Output the (X, Y) coordinate of the center of the cell containing the given text.  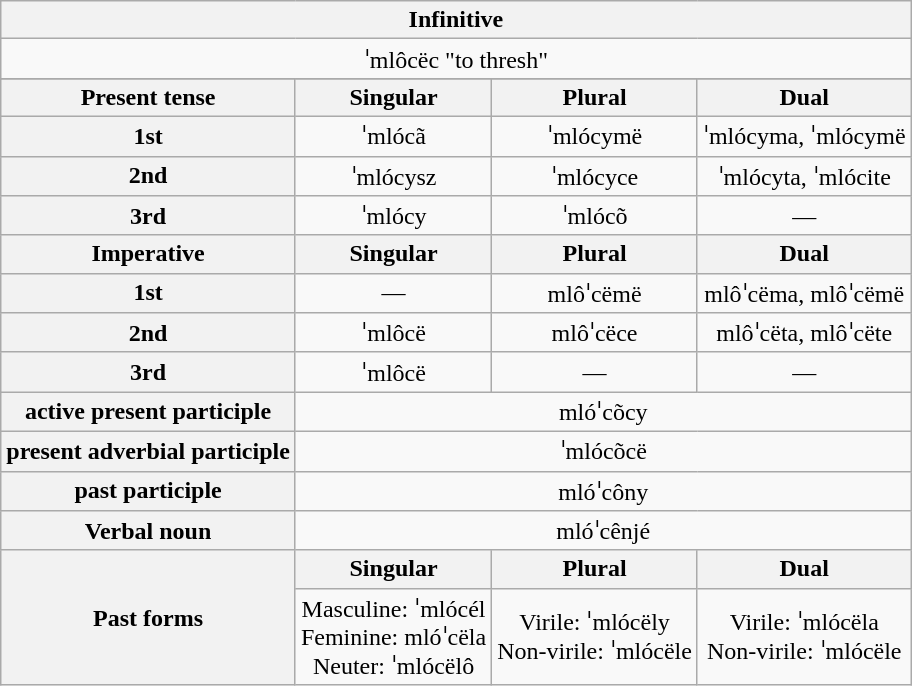
Present tense (148, 97)
ˈmlôcëc "to thresh" (456, 59)
active present participle (148, 412)
past participle (148, 491)
mlôˈcëmë (595, 293)
mlóˈcõcy (603, 412)
ˈmlócõcë (603, 451)
ˈmlócõ (595, 216)
ˈmlócyma, ˈmlócymë (804, 136)
ˈmlócymë (595, 136)
Virile: ˈmlócëlaNon-virile: ˈmlócële (804, 636)
ˈmlócyce (595, 176)
Past forms (148, 618)
Virile: ˈmlócëlyNon-virile: ˈmlócële (595, 636)
ˈmlócy (393, 216)
Imperative (148, 254)
ˈmlócã (393, 136)
Infinitive (456, 20)
mlôˈcëta, mlôˈcëte (804, 333)
ˈmlócysz (393, 176)
Verbal noun (148, 531)
mlóˈcênjé (603, 531)
mlôˈcëce (595, 333)
present adverbial participle (148, 451)
mlôˈcëma, mlôˈcëmë (804, 293)
ˈmlócyta, ˈmlócite (804, 176)
mlóˈcôny (603, 491)
Masculine: ˈmlócélFeminine: mlóˈcëlaNeuter: ˈmlócëlô (393, 636)
